Search for the cell housing the specified text and yield its (X, Y) center coordinate. 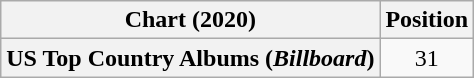
Position (427, 20)
31 (427, 58)
US Top Country Albums (Billboard) (190, 58)
Chart (2020) (190, 20)
